Capture the cell that displays the provided text and extract its (x, y) central coordinate. 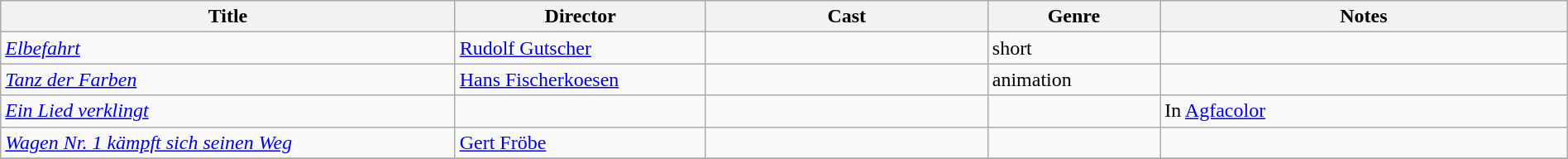
Cast (847, 17)
Tanz der Farben (228, 79)
Title (228, 17)
Ein Lied verklingt (228, 111)
Elbefahrt (228, 48)
Notes (1365, 17)
short (1073, 48)
In Agfacolor (1365, 111)
Wagen Nr. 1 kämpft sich seinen Weg (228, 142)
Hans Fischerkoesen (581, 79)
Genre (1073, 17)
animation (1073, 79)
Gert Fröbe (581, 142)
Director (581, 17)
Rudolf Gutscher (581, 48)
